Find where the given text appears and provide that cell's center as [X, Y] coordinate. 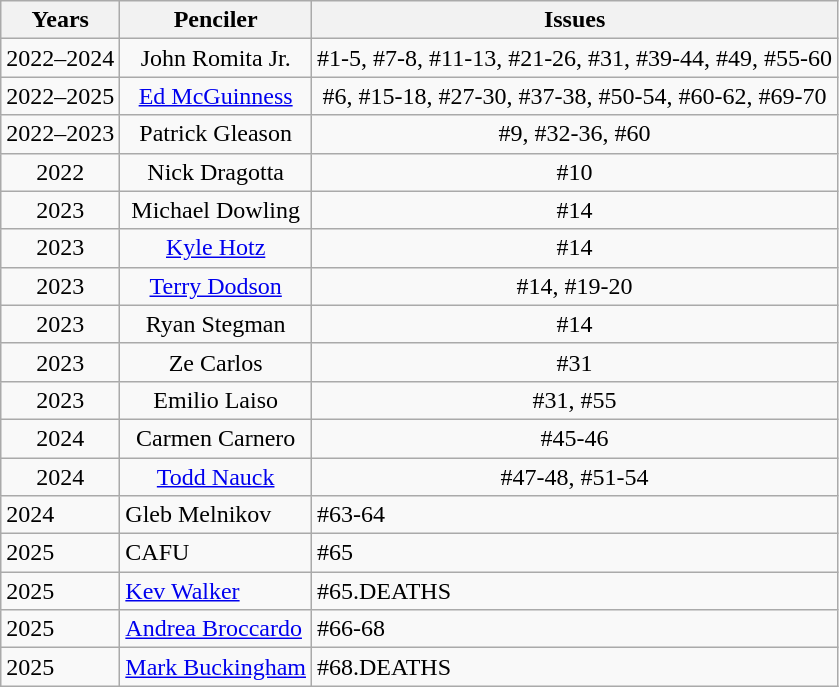
#66-68 [575, 629]
#1-5, #7-8, #11-13, #21-26, #31, #39-44, #49, #55-60 [575, 58]
#65.DEATHS [575, 591]
Years [60, 20]
Carmen Carnero [216, 438]
2022–2023 [60, 134]
Issues [575, 20]
#9, #32-36, #60 [575, 134]
#68.DEATHS [575, 667]
Kev Walker [216, 591]
Kyle Hotz [216, 248]
Emilio Laiso [216, 400]
Ryan Stegman [216, 324]
Michael Dowling [216, 210]
Todd Nauck [216, 477]
#47-48, #51-54 [575, 477]
#6, #15-18, #27-30, #37-38, #50-54, #60-62, #69-70 [575, 96]
Ze Carlos [216, 362]
#65 [575, 553]
Andrea Broccardo [216, 629]
2022–2024 [60, 58]
#31, #55 [575, 400]
#14, #19-20 [575, 286]
#31 [575, 362]
Penciler [216, 20]
Mark Buckingham [216, 667]
#45-46 [575, 438]
John Romita Jr. [216, 58]
Terry Dodson [216, 286]
Nick Dragotta [216, 172]
CAFU [216, 553]
#10 [575, 172]
Patrick Gleason [216, 134]
Gleb Melnikov [216, 515]
#63-64 [575, 515]
Ed McGuinness [216, 96]
2022 [60, 172]
2022–2025 [60, 96]
